Scan for the cell matching the given text and deliver its (X, Y) coordinate at center. 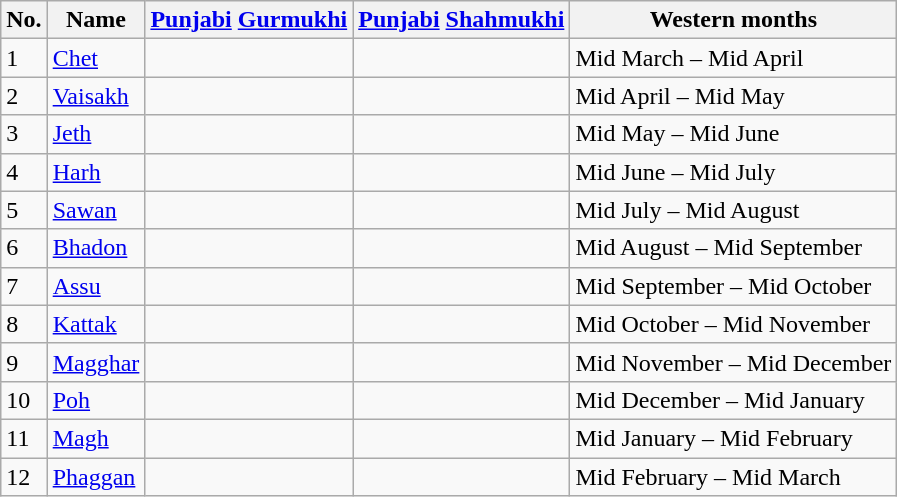
Mid November – Mid December (734, 362)
Magh (96, 438)
Mid August – Mid September (734, 248)
7 (24, 286)
Sawan (96, 210)
Western months (734, 20)
11 (24, 438)
Mid March – Mid April (734, 58)
Mid January – Mid February (734, 438)
Harh (96, 172)
Chet (96, 58)
Mid February – Mid March (734, 477)
Kattak (96, 324)
No. (24, 20)
Mid December – Mid January (734, 400)
Name (96, 20)
2 (24, 96)
1 (24, 58)
Assu (96, 286)
Mid July – Mid August (734, 210)
Poh (96, 400)
9 (24, 362)
Mid September – Mid October (734, 286)
Magghar (96, 362)
Punjabi Shahmukhi (462, 20)
Jeth (96, 134)
Mid April – Mid May (734, 96)
8 (24, 324)
4 (24, 172)
3 (24, 134)
Mid June – Mid July (734, 172)
Vaisakh (96, 96)
5 (24, 210)
Mid October – Mid November (734, 324)
Bhadon (96, 248)
6 (24, 248)
12 (24, 477)
Mid May – Mid June (734, 134)
10 (24, 400)
Punjabi Gurmukhi (249, 20)
Phaggan (96, 477)
